Return the [x, y] coordinate for the center point of the cell that contains the specified text.  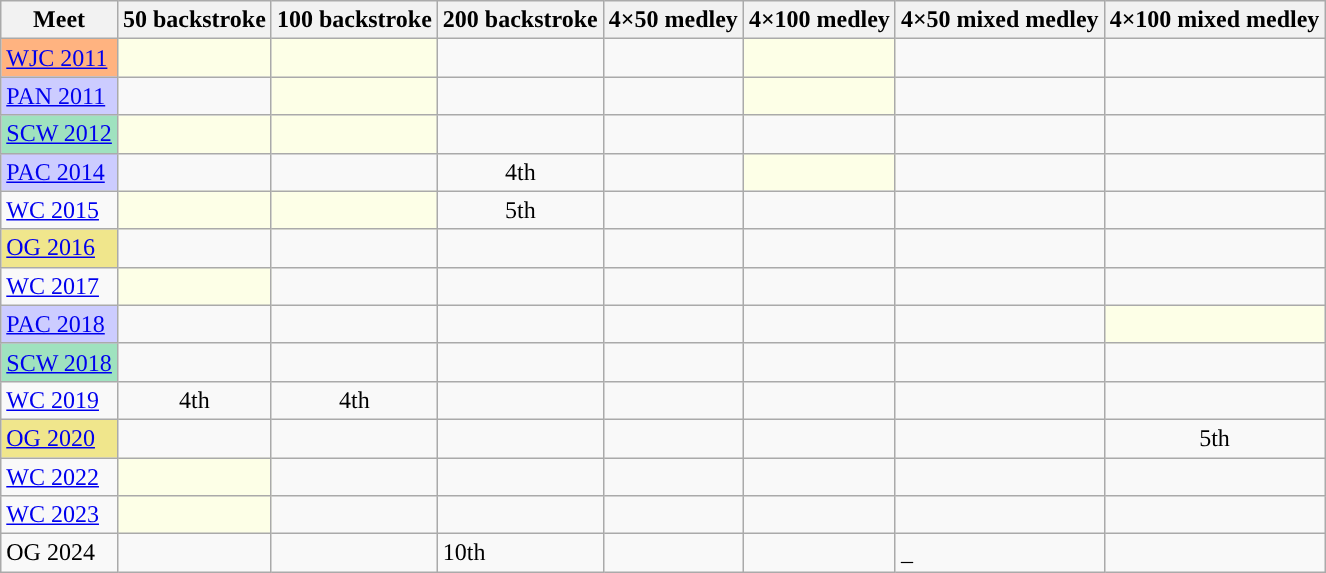
OG 2024 [60, 553]
WC 2019 [60, 400]
50 backstroke [194, 20]
4×50 medley [673, 20]
SCW 2012 [60, 134]
200 backstroke [520, 20]
4×100 medley [819, 20]
WJC 2011 [60, 58]
4×100 mixed medley [1214, 20]
SCW 2018 [60, 362]
WC 2017 [60, 286]
PAC 2018 [60, 324]
WC 2015 [60, 210]
4×50 mixed medley [1000, 20]
PAC 2014 [60, 172]
100 backstroke [354, 20]
OG 2020 [60, 438]
_ [1000, 553]
OG 2016 [60, 248]
Meet [60, 20]
WC 2023 [60, 515]
WC 2022 [60, 477]
10th [520, 553]
PAN 2011 [60, 96]
